Search for the cell housing the specified text and yield its (x, y) center coordinate. 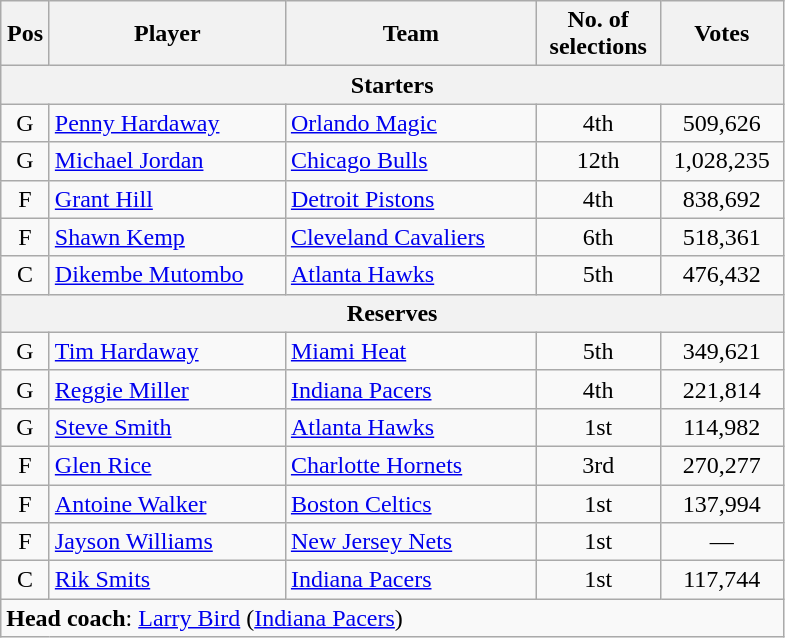
No. of selections (598, 34)
Antoine Walker (167, 503)
3rd (598, 465)
— (722, 542)
Dikembe Mutombo (167, 275)
1,028,235 (722, 161)
Chicago Bulls (410, 161)
12th (598, 161)
New Jersey Nets (410, 542)
Pos (26, 34)
Charlotte Hornets (410, 465)
Cleveland Cavaliers (410, 237)
Penny Hardaway (167, 123)
476,432 (722, 275)
Starters (392, 85)
270,277 (722, 465)
Team (410, 34)
Michael Jordan (167, 161)
Boston Celtics (410, 503)
509,626 (722, 123)
Player (167, 34)
Reggie Miller (167, 389)
Glen Rice (167, 465)
Detroit Pistons (410, 199)
Votes (722, 34)
Jayson Williams (167, 542)
Tim Hardaway (167, 351)
Reserves (392, 313)
Miami Heat (410, 351)
137,994 (722, 503)
Orlando Magic (410, 123)
221,814 (722, 389)
Head coach: Larry Bird (Indiana Pacers) (392, 618)
838,692 (722, 199)
6th (598, 237)
117,744 (722, 580)
518,361 (722, 237)
349,621 (722, 351)
Steve Smith (167, 427)
114,982 (722, 427)
Rik Smits (167, 580)
Shawn Kemp (167, 237)
Grant Hill (167, 199)
